Pinpoint the cell where the given text exists, returning its [X, Y] midpoint coordinate. 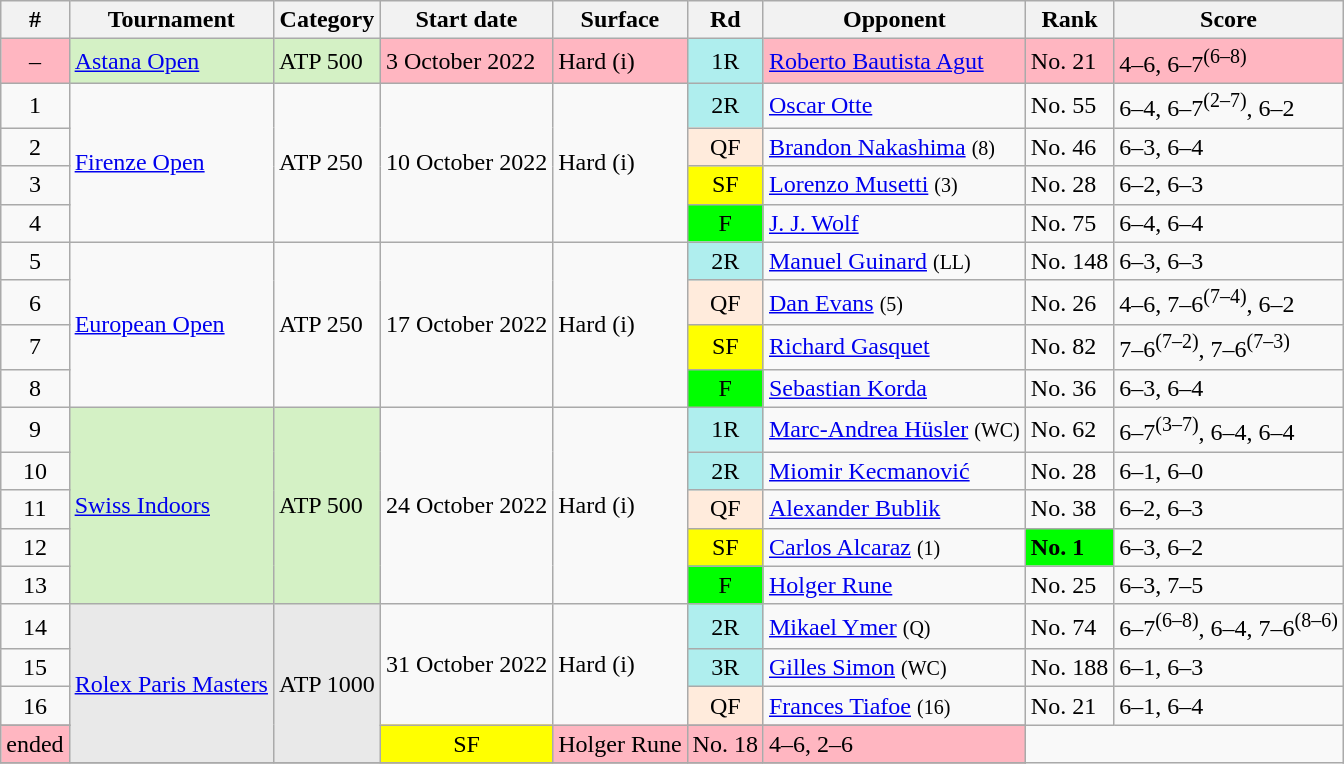
European Open [171, 324]
6–1, 6–0 [1229, 471]
– [35, 62]
6–1, 6–3 [1229, 668]
Frances Tiafoe (16) [894, 706]
No. 26 [1069, 302]
ATP 1000 [326, 684]
31 October 2022 [466, 664]
7 [35, 348]
1 [35, 106]
Astana Open [171, 62]
Alexander Bublik [894, 509]
6–3, 6–3 [1229, 261]
Start date [466, 20]
10 October 2022 [466, 162]
8 [35, 388]
5 [35, 261]
Firenze Open [171, 162]
Manuel Guinard (LL) [894, 261]
3 [35, 185]
No. 82 [1069, 348]
2 [35, 147]
No. 1 [1069, 547]
Sebastian Korda [894, 388]
No. 18 [725, 744]
No. 148 [1069, 261]
3R [725, 668]
No. 38 [1069, 509]
4–6, 2–6 [894, 744]
Richard Gasquet [894, 348]
Mikael Ymer (Q) [894, 626]
Rank [1069, 20]
12 [35, 547]
Miomir Kecmanović [894, 471]
4–6, 7–6(7–4), 6–2 [1229, 302]
No. 74 [1069, 626]
ended [35, 744]
Opponent [894, 20]
14 [35, 626]
6–7(3–7), 6–4, 6–4 [1229, 430]
No. 62 [1069, 430]
9 [35, 430]
No. 55 [1069, 106]
6–4, 6–4 [1229, 223]
3 October 2022 [466, 62]
15 [35, 668]
# [35, 20]
No. 25 [1069, 585]
Dan Evans (5) [894, 302]
Tournament [171, 20]
10 [35, 471]
No. 36 [1069, 388]
6 [35, 302]
Marc-Andrea Hüsler (WC) [894, 430]
J. J. Wolf [894, 223]
17 October 2022 [466, 324]
16 [35, 706]
No. 188 [1069, 668]
Score [1229, 20]
Swiss Indoors [171, 506]
Lorenzo Musetti (3) [894, 185]
Category [326, 20]
24 October 2022 [466, 506]
6–3, 6–2 [1229, 547]
Brandon Nakashima (8) [894, 147]
7–6(7–2), 7–6(7–3) [1229, 348]
No. 75 [1069, 223]
Carlos Alcaraz (1) [894, 547]
4 [35, 223]
No. 46 [1069, 147]
4–6, 6–7(6–8) [1229, 62]
Oscar Otte [894, 106]
6–7(6–8), 6–4, 7–6(8–6) [1229, 626]
13 [35, 585]
Surface [620, 20]
Roberto Bautista Agut [894, 62]
6–1, 6–4 [1229, 706]
6–3, 7–5 [1229, 585]
Rd [725, 20]
Rolex Paris Masters [171, 684]
6–4, 6–7(2–7), 6–2 [1229, 106]
11 [35, 509]
Gilles Simon (WC) [894, 668]
